Provide the [X, Y] coordinate of the cell's center where the given text is located.  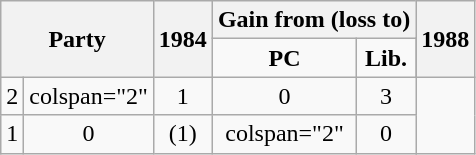
Lib. [386, 58]
1988 [446, 39]
Gain from (loss to) [314, 20]
2 [12, 96]
1984 [182, 39]
(1) [182, 134]
3 [386, 96]
PC [284, 58]
Party [78, 39]
